Identify which cell holds the provided text, then report its (X, Y) central coordinate. 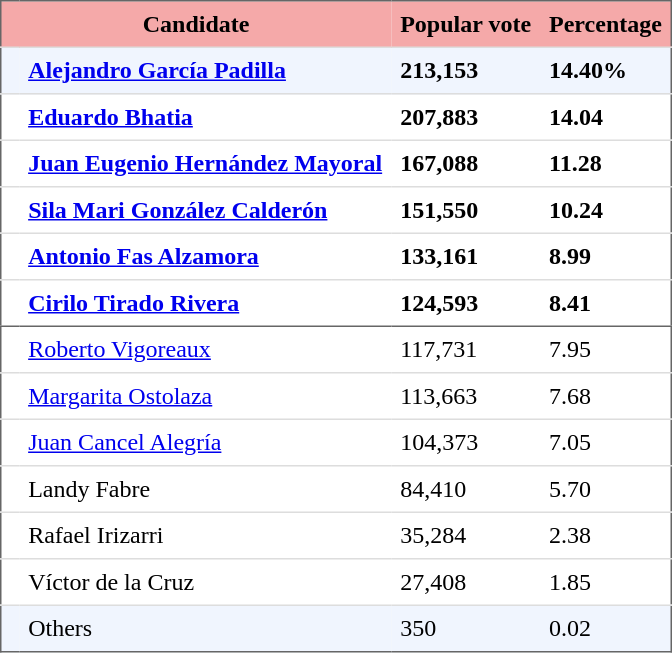
Popular vote (466, 24)
0.02 (606, 628)
213,153 (466, 70)
151,550 (466, 210)
7.68 (606, 396)
Percentage (606, 24)
Cirilo Tirado Rivera (205, 303)
Juan Cancel Alegría (205, 442)
Margarita Ostolaza (205, 396)
11.28 (606, 163)
Juan Eugenio Hernández Mayoral (205, 163)
14.04 (606, 117)
207,883 (466, 117)
113,663 (466, 396)
2.38 (606, 535)
124,593 (466, 303)
Víctor de la Cruz (205, 582)
Roberto Vigoreaux (205, 349)
7.95 (606, 349)
167,088 (466, 163)
Landy Fabre (205, 489)
7.05 (606, 442)
133,161 (466, 256)
1.85 (606, 582)
350 (466, 628)
Antonio Fas Alzamora (205, 256)
Sila Mari González Calderón (205, 210)
Others (205, 628)
Rafael Irizarri (205, 535)
84,410 (466, 489)
117,731 (466, 349)
Alejandro García Padilla (205, 70)
27,408 (466, 582)
104,373 (466, 442)
14.40% (606, 70)
35,284 (466, 535)
8.99 (606, 256)
5.70 (606, 489)
10.24 (606, 210)
Eduardo Bhatia (205, 117)
Candidate (196, 24)
8.41 (606, 303)
